Locate the cell with the specified text and output its [X, Y] center coordinate. 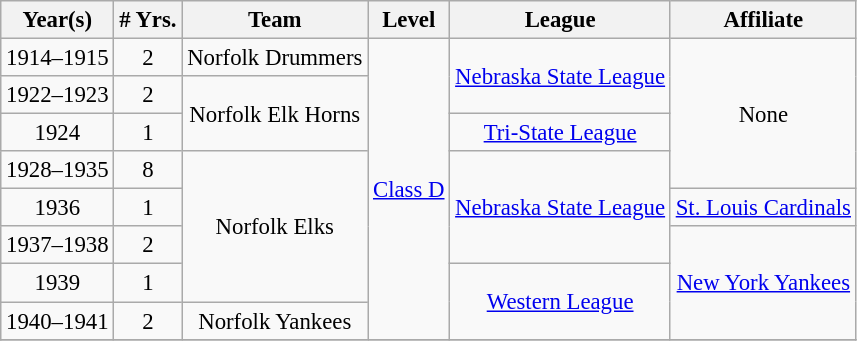
Team [275, 20]
Western League [560, 302]
Norfolk Elks [275, 226]
1939 [58, 283]
Norfolk Elk Horns [275, 114]
None [763, 114]
8 [148, 170]
Level [409, 20]
# Yrs. [148, 20]
1914–1915 [58, 58]
St. Louis Cardinals [763, 208]
Year(s) [58, 20]
1936 [58, 208]
League [560, 20]
1928–1935 [58, 170]
Tri-State League [560, 133]
Norfolk Drummers [275, 58]
Affiliate [763, 20]
1922–1923 [58, 95]
Norfolk Yankees [275, 321]
1940–1941 [58, 321]
1937–1938 [58, 245]
1924 [58, 133]
New York Yankees [763, 282]
Class D [409, 190]
